Find where the given text appears and provide that cell's center as [X, Y] coordinate. 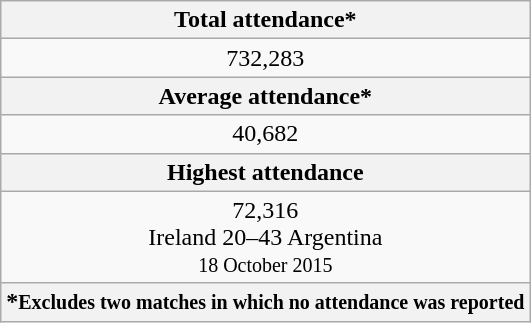
72,316 Ireland 20–43 Argentina 18 October 2015 [266, 237]
*Excludes two matches in which no attendance was reported [266, 302]
Average attendance* [266, 96]
Total attendance* [266, 20]
732,283 [266, 58]
40,682 [266, 134]
Highest attendance [266, 172]
